Extract the (x, y) coordinate from the center of the cell holding the provided text.  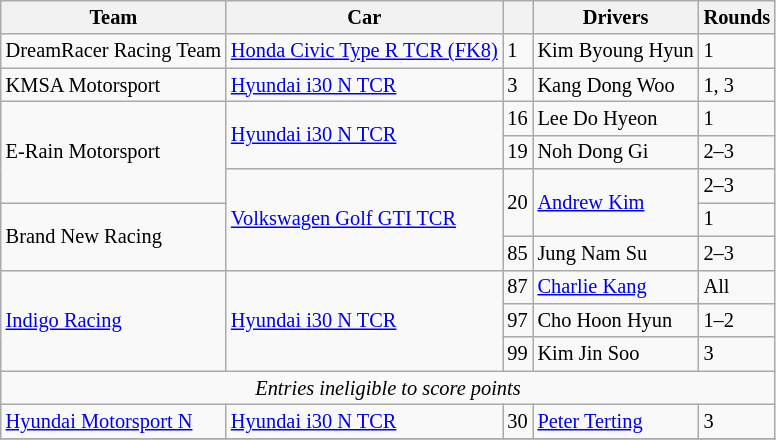
Team (114, 17)
Rounds (738, 17)
87 (518, 287)
Kim Jin Soo (616, 354)
Peter Terting (616, 421)
Entries ineligible to score points (388, 388)
1, 3 (738, 85)
Jung Nam Su (616, 253)
99 (518, 354)
Andrew Kim (616, 202)
KMSA Motorsport (114, 85)
16 (518, 118)
Cho Hoon Hyun (616, 320)
Hyundai Motorsport N (114, 421)
Brand New Racing (114, 236)
30 (518, 421)
All (738, 287)
Kim Byoung Hyun (616, 51)
Honda Civic Type R TCR (FK8) (364, 51)
Drivers (616, 17)
E-Rain Motorsport (114, 152)
Car (364, 17)
Lee Do Hyeon (616, 118)
97 (518, 320)
Charlie Kang (616, 287)
19 (518, 152)
Volkswagen Golf GTI TCR (364, 220)
Indigo Racing (114, 320)
Noh Dong Gi (616, 152)
DreamRacer Racing Team (114, 51)
20 (518, 202)
85 (518, 253)
Kang Dong Woo (616, 85)
1–2 (738, 320)
